Search for the cell housing the specified text and yield its [X, Y] center coordinate. 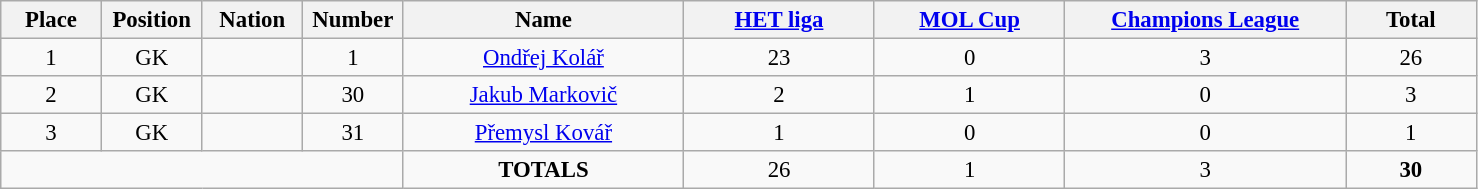
31 [354, 133]
MOL Cup [970, 20]
Place [52, 20]
Nation [252, 20]
Ondřej Kolář [544, 58]
Total [1412, 20]
HET liga [780, 20]
Champions League [1206, 20]
TOTALS [544, 170]
Jakub Markovič [544, 95]
Přemysl Kovář [544, 133]
Name [544, 20]
Number [354, 20]
Position [152, 20]
23 [780, 58]
